Capture the cell that displays the provided text and extract its (x, y) central coordinate. 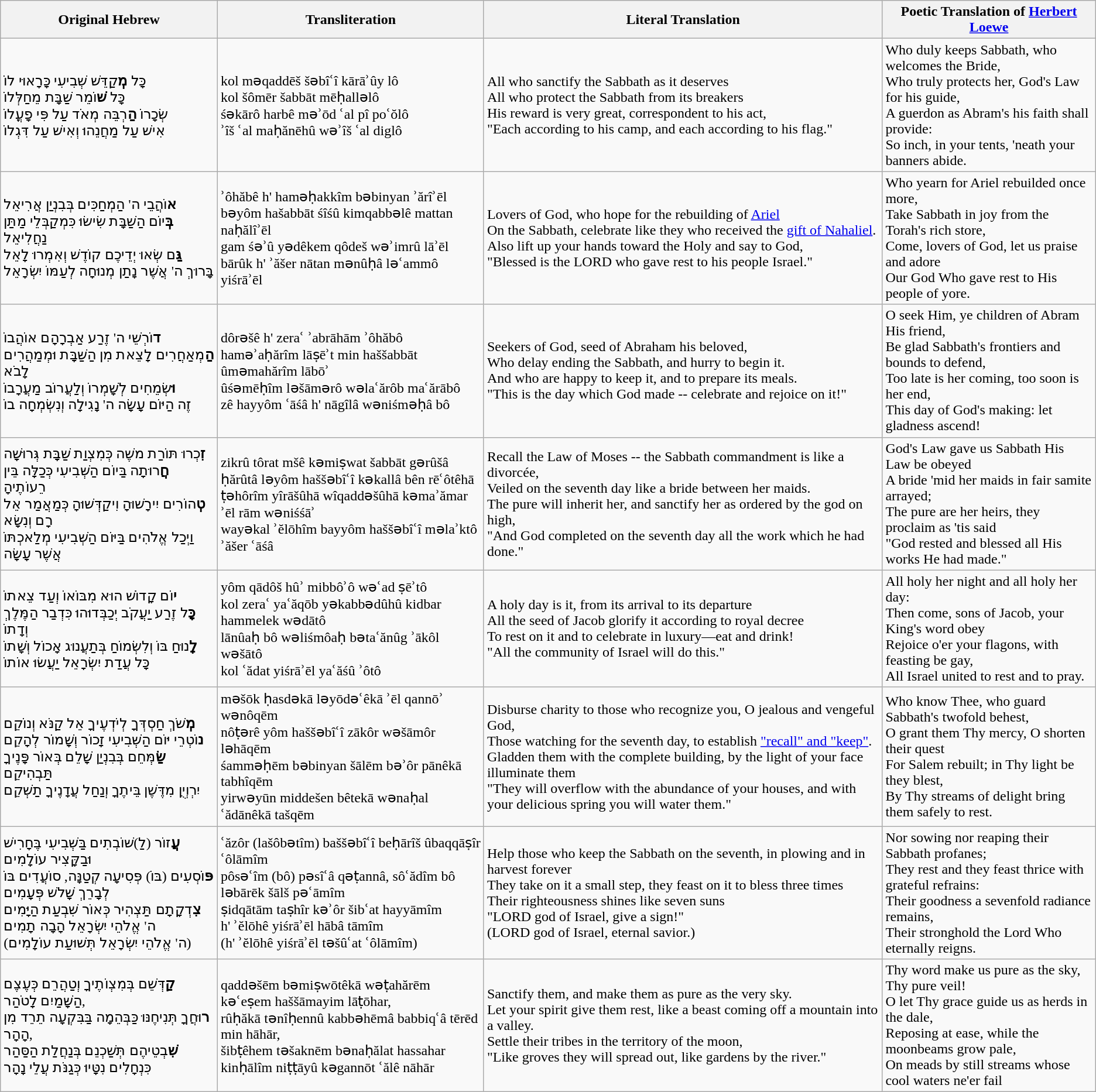
Transliteration (350, 20)
Poetic Translation of Herbert Loewe (989, 20)
kol mǝqaddēš šǝbîʿî kārāʾûy lôkol šômēr šabbāt mēḥallǝlôśǝkārô harbê mǝʾōd ʿal pî poʿŏlôʾîš ʿal maḥănēhû wǝʾîš ʿal diglô (350, 105)
Literal Translation (683, 20)
Original Hebrew (109, 20)
כָּל מְקַדֵּשׁ שְׁבִיעִי כָּרָאוּי לוֹכָּל שׁוֹמֵר שַׁבָּת מֵחַלְּלוֹשְׂכָרוֹ הַרְבֵּה מְאֹד עַל פִּי פָעֳלוֹאִישׁ עַל מַחֲנֵהוּ וְאִישׁ עַל דִּגְלוֹ (109, 105)
